From the cell containing the given text, extract its center point as (X, Y) coordinate. 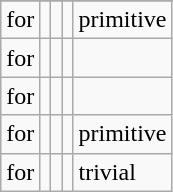
trivial (122, 172)
